Return the [X, Y] coordinate for the center point of the cell that contains the specified text.  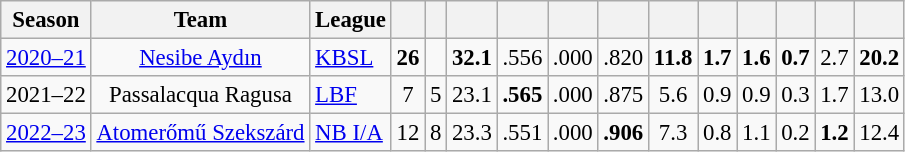
2021–22 [46, 95]
KBSL [350, 58]
.820 [623, 58]
.906 [623, 133]
0.7 [796, 58]
12.4 [879, 133]
Nesibe Aydın [200, 58]
8 [436, 133]
0.8 [718, 133]
NB I/A [350, 133]
32.1 [472, 58]
7 [408, 95]
2022–23 [46, 133]
Season [46, 20]
.551 [522, 133]
2.7 [834, 58]
20.2 [879, 58]
23.1 [472, 95]
Atomerőmű Szekszárd [200, 133]
Passalacqua Ragusa [200, 95]
.556 [522, 58]
1.6 [756, 58]
1.2 [834, 133]
7.3 [672, 133]
26 [408, 58]
League [350, 20]
LBF [350, 95]
1.1 [756, 133]
.875 [623, 95]
2020–21 [46, 58]
23.3 [472, 133]
0.2 [796, 133]
12 [408, 133]
Team [200, 20]
5.6 [672, 95]
0.3 [796, 95]
11.8 [672, 58]
5 [436, 95]
13.0 [879, 95]
.565 [522, 95]
